For the text-containing cell, return its midpoint in [X, Y] coordinate format. 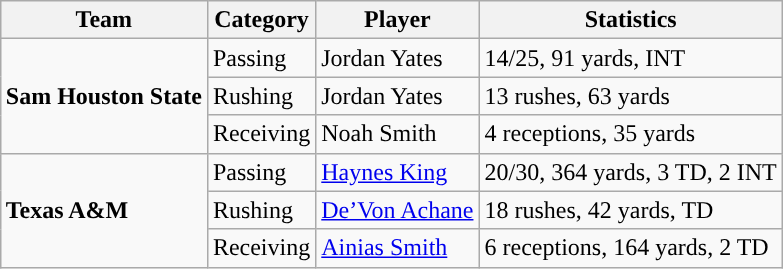
Statistics [630, 20]
18 rushes, 42 yards, TD [630, 210]
De’Von Achane [398, 210]
14/25, 91 yards, INT [630, 58]
Team [104, 20]
Ainias Smith [398, 248]
Sam Houston State [104, 96]
13 rushes, 63 yards [630, 96]
6 receptions, 164 yards, 2 TD [630, 248]
Player [398, 20]
20/30, 364 yards, 3 TD, 2 INT [630, 172]
Noah Smith [398, 134]
Haynes King [398, 172]
Category [261, 20]
4 receptions, 35 yards [630, 134]
Texas A&M [104, 210]
